Pinpoint the cell where the given text exists, returning its [x, y] midpoint coordinate. 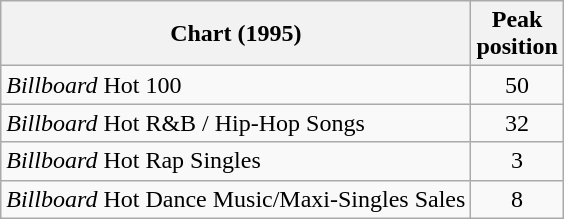
32 [517, 123]
3 [517, 161]
Peakposition [517, 34]
8 [517, 199]
Chart (1995) [236, 34]
Billboard Hot Dance Music/Maxi-Singles Sales [236, 199]
Billboard Hot R&B / Hip-Hop Songs [236, 123]
Billboard Hot 100 [236, 85]
50 [517, 85]
Billboard Hot Rap Singles [236, 161]
